Capture the cell that displays the provided text and extract its (X, Y) central coordinate. 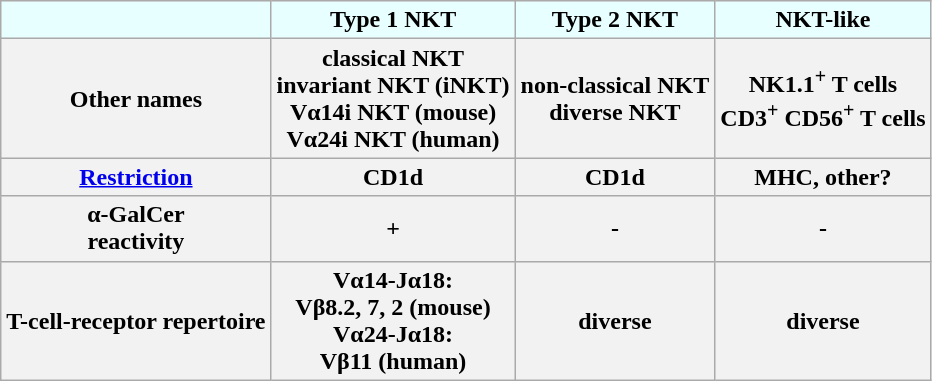
T-cell-receptor repertoire (136, 320)
Type 1 NKT (393, 20)
NKT-like (823, 20)
classical NKT invariant NKT (iNKT) Vα14i NKT (mouse) Vα24i NKT (human) (393, 98)
NK1.1+ T cells CD3+ CD56+ T cells (823, 98)
MHC, other? (823, 177)
Restriction (136, 177)
α-GalCer reactivity (136, 228)
Type 2 NKT (615, 20)
Vα14-Jα18: Vβ8.2, 7, 2 (mouse) Vα24-Jα18: Vβ11 (human) (393, 320)
non-classical NKT diverse NKT (615, 98)
Other names (136, 98)
+ (393, 228)
